Provide the [X, Y] coordinate of the cell's center where the given text is located.  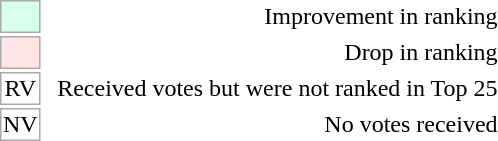
RV [20, 88]
NV [20, 124]
